Extract the [X, Y] coordinate from the center of the cell holding the provided text.  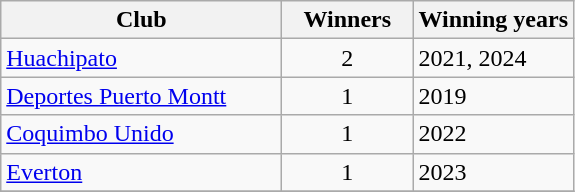
Club [142, 20]
Deportes Puerto Montt [142, 96]
2 [348, 58]
2021, 2024 [494, 58]
Huachipato [142, 58]
2019 [494, 96]
Everton [142, 172]
Winners [348, 20]
2023 [494, 172]
2022 [494, 134]
Coquimbo Unido [142, 134]
Winning years [494, 20]
